Return the (x, y) coordinate for the center point of the cell that contains the specified text.  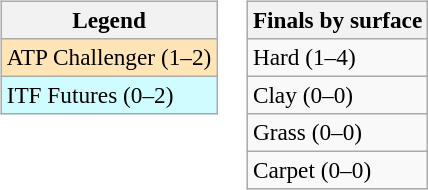
Finals by surface (337, 20)
ITF Futures (0–2) (108, 95)
Hard (1–4) (337, 57)
Legend (108, 20)
ATP Challenger (1–2) (108, 57)
Clay (0–0) (337, 95)
Grass (0–0) (337, 133)
Carpet (0–0) (337, 171)
